Find where the given text appears and provide that cell's center as (x, y) coordinate. 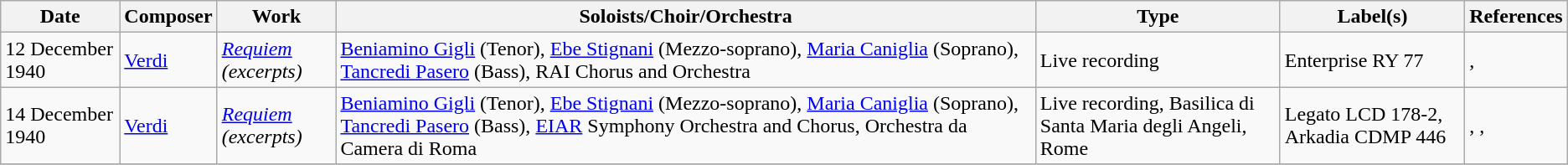
Legato LCD 178-2, Arkadia CDMP 446 (1372, 126)
14 December 1940 (60, 126)
Work (276, 17)
Label(s) (1372, 17)
Live recording (1158, 60)
Beniamino Gigli (Tenor), Ebe Stignani (Mezzo-soprano), Maria Caniglia (Soprano), Tancredi Pasero (Bass), RAI Chorus and Orchestra (685, 60)
, , (1516, 126)
References (1516, 17)
Composer (168, 17)
Type (1158, 17)
Soloists/Choir/Orchestra (685, 17)
Date (60, 17)
12 December 1940 (60, 60)
, (1516, 60)
Live recording, Basilica di Santa Maria degli Angeli, Rome (1158, 126)
Enterprise RY 77 (1372, 60)
